Pinpoint the cell where the given text exists, returning its (X, Y) midpoint coordinate. 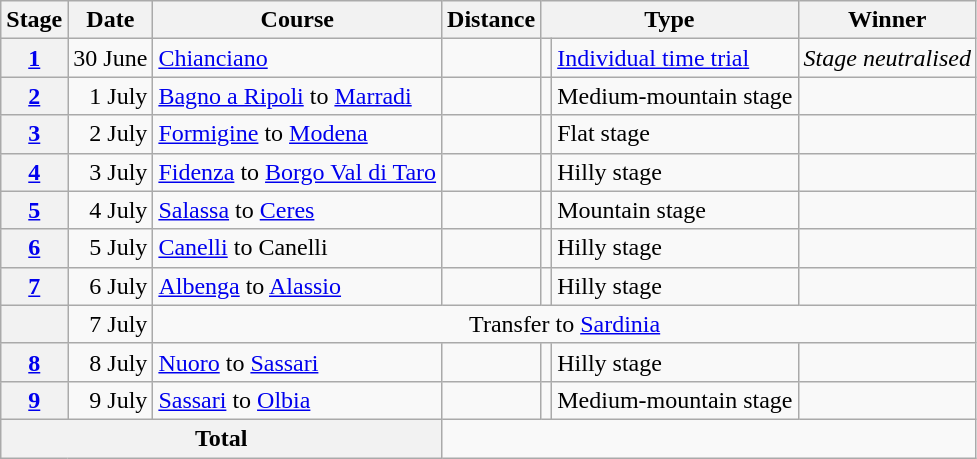
8 (34, 362)
5 July (110, 248)
1 July (110, 96)
Distance (492, 20)
Chianciano (298, 58)
7 (34, 286)
Salassa to Ceres (298, 210)
Bagno a Ripoli to Marradi (298, 96)
2 July (110, 134)
Sassari to Olbia (298, 400)
Date (110, 20)
3 (34, 134)
Flat stage (675, 134)
6 July (110, 286)
Mountain stage (675, 210)
Individual time trial (675, 58)
Course (298, 20)
9 July (110, 400)
9 (34, 400)
5 (34, 210)
6 (34, 248)
1 (34, 58)
Transfer to Sardinia (565, 324)
Albenga to Alassio (298, 286)
4 July (110, 210)
Formigine to Modena (298, 134)
Stage neutralised (887, 58)
30 June (110, 58)
Stage (34, 20)
Type (670, 20)
Canelli to Canelli (298, 248)
Fidenza to Borgo Val di Taro (298, 172)
8 July (110, 362)
4 (34, 172)
Total (222, 438)
Nuoro to Sassari (298, 362)
3 July (110, 172)
2 (34, 96)
7 July (110, 324)
Winner (887, 20)
